Detect which cell encompasses the target text, then output its [x, y] center coordinate. 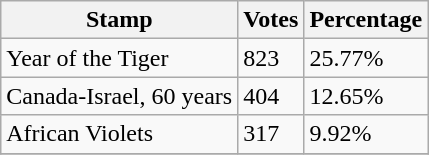
823 [271, 58]
317 [271, 134]
404 [271, 96]
Votes [271, 20]
Stamp [120, 20]
Percentage [366, 20]
Year of the Tiger [120, 58]
12.65% [366, 96]
African Violets [120, 134]
25.77% [366, 58]
9.92% [366, 134]
Canada-Israel, 60 years [120, 96]
